Capture the cell that displays the provided text and extract its (x, y) central coordinate. 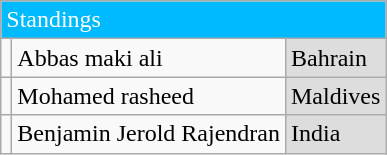
Bahrain (335, 58)
Standings (194, 20)
Maldives (335, 96)
Benjamin Jerold Rajendran (149, 134)
Abbas maki ali (149, 58)
Mohamed rasheed (149, 96)
India (335, 134)
